Find where the given text appears and provide that cell's center as (x, y) coordinate. 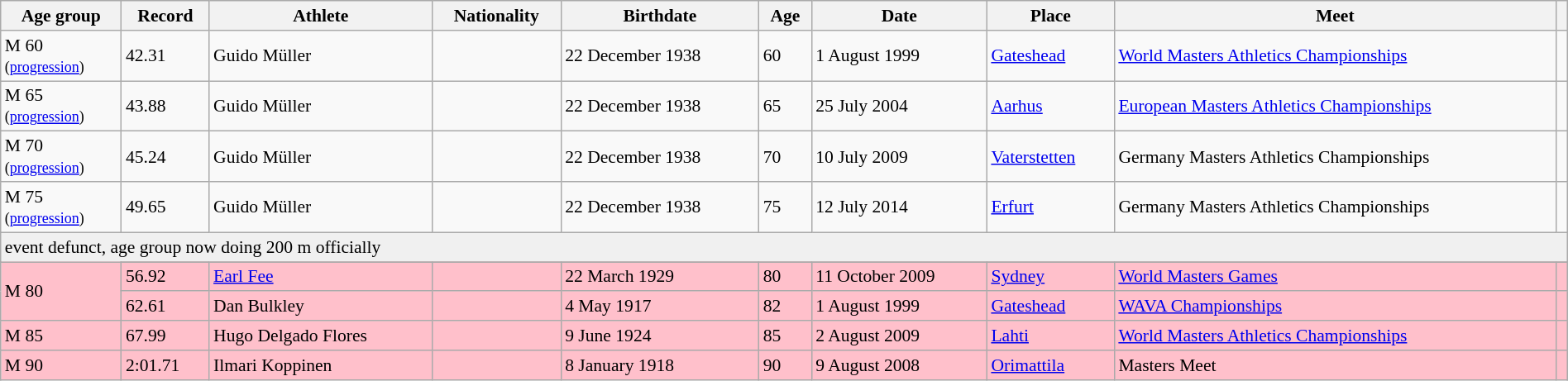
9 June 1924 (660, 336)
Lahti (1050, 336)
M 90 (61, 365)
43.88 (165, 106)
event defunct, age group now doing 200 m officially (784, 247)
4 May 1917 (660, 307)
2 August 2009 (899, 336)
Masters Meet (1335, 365)
82 (786, 307)
12 July 2014 (899, 207)
80 (786, 277)
75 (786, 207)
62.61 (165, 307)
Age group (61, 16)
Nationality (496, 16)
56.92 (165, 277)
Aarhus (1050, 106)
9 August 2008 (899, 365)
60 (786, 56)
WAVA Championships (1335, 307)
10 July 2009 (899, 157)
Age (786, 16)
M 60 (progression) (61, 56)
Dan Bulkley (321, 307)
90 (786, 365)
Place (1050, 16)
Vaterstetten (1050, 157)
42.31 (165, 56)
Sydney (1050, 277)
M 80 (61, 291)
45.24 (165, 157)
M 75 (progression) (61, 207)
M 85 (61, 336)
European Masters Athletics Championships (1335, 106)
M 65 (progression) (61, 106)
8 January 1918 (660, 365)
49.65 (165, 207)
Meet (1335, 16)
70 (786, 157)
2:01.71 (165, 365)
85 (786, 336)
Athlete (321, 16)
Ilmari Koppinen (321, 365)
Earl Fee (321, 277)
25 July 2004 (899, 106)
Orimattila (1050, 365)
65 (786, 106)
Date (899, 16)
Hugo Delgado Flores (321, 336)
11 October 2009 (899, 277)
22 March 1929 (660, 277)
World Masters Games (1335, 277)
M 70 (progression) (61, 157)
Erfurt (1050, 207)
67.99 (165, 336)
Record (165, 16)
Birthdate (660, 16)
